Provide the (x, y) coordinate of the cell's center where the given text is located.  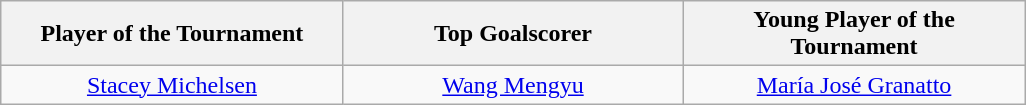
Young Player of the Tournament (854, 34)
Wang Mengyu (512, 85)
Stacey Michelsen (172, 85)
Top Goalscorer (512, 34)
María José Granatto (854, 85)
Player of the Tournament (172, 34)
